Extract the (x, y) coordinate from the center of the cell holding the provided text.  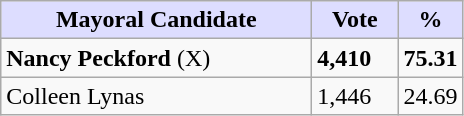
4,410 (355, 58)
1,446 (355, 96)
% (430, 20)
Colleen Lynas (156, 96)
Mayoral Candidate (156, 20)
75.31 (430, 58)
Nancy Peckford (X) (156, 58)
Vote (355, 20)
24.69 (430, 96)
